Find where the given text appears and provide that cell's center as [X, Y] coordinate. 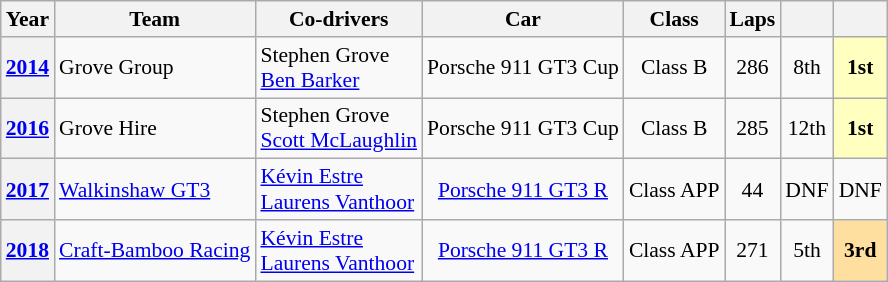
286 [753, 68]
Year [28, 19]
2018 [28, 250]
Grove Group [154, 68]
Co-drivers [338, 19]
5th [806, 250]
8th [806, 68]
271 [753, 250]
Walkinshaw GT3 [154, 190]
44 [753, 190]
Stephen Grove Scott McLaughlin [338, 128]
Laps [753, 19]
Craft-Bamboo Racing [154, 250]
2017 [28, 190]
Stephen Grove Ben Barker [338, 68]
Car [523, 19]
2016 [28, 128]
2014 [28, 68]
Team [154, 19]
285 [753, 128]
Grove Hire [154, 128]
Class [674, 19]
3rd [860, 250]
12th [806, 128]
